Search for the cell housing the specified text and yield its (X, Y) center coordinate. 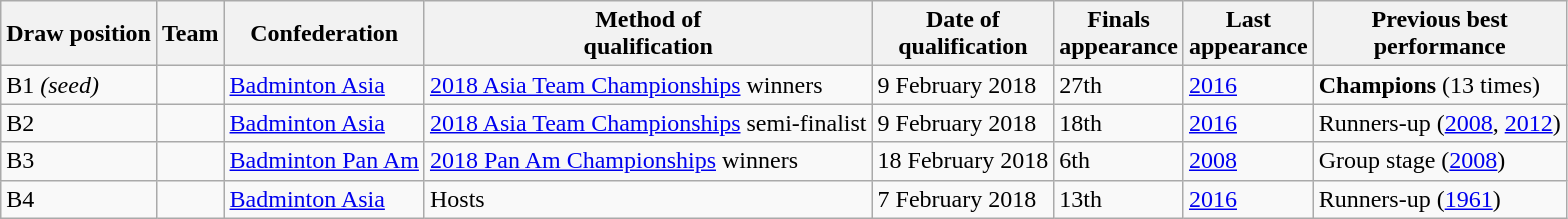
Date ofqualification (963, 34)
Group stage (2008) (1440, 161)
Champions (13 times) (1440, 85)
6th (1119, 161)
2018 Asia Team Championships semi-finalist (648, 123)
Lastappearance (1248, 34)
Runners-up (2008, 2012) (1440, 123)
18th (1119, 123)
Draw position (79, 34)
Hosts (648, 199)
Finalsappearance (1119, 34)
2018 Asia Team Championships winners (648, 85)
Previous bestperformance (1440, 34)
13th (1119, 199)
2018 Pan Am Championships winners (648, 161)
2008 (1248, 161)
B1 (seed) (79, 85)
B4 (79, 199)
B3 (79, 161)
27th (1119, 85)
Method ofqualification (648, 34)
Confederation (324, 34)
18 February 2018 (963, 161)
Runners-up (1961) (1440, 199)
Team (190, 34)
Badminton Pan Am (324, 161)
B2 (79, 123)
7 February 2018 (963, 199)
